Return the (X, Y) coordinate for the center point of the cell that contains the specified text.  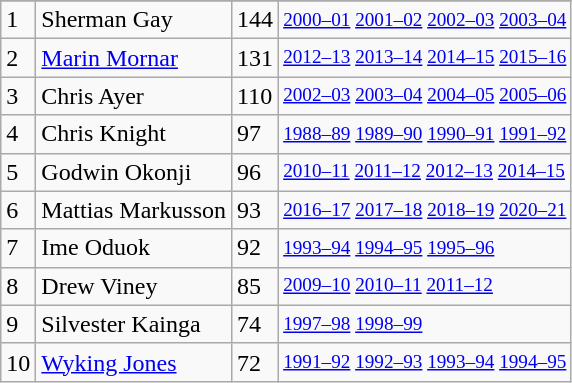
74 (256, 324)
2002–03 2003–04 2004–05 2005–06 (425, 96)
Godwin Okonji (134, 172)
144 (256, 20)
96 (256, 172)
Drew Viney (134, 286)
97 (256, 134)
1 (18, 20)
131 (256, 58)
Wyking Jones (134, 362)
92 (256, 248)
9 (18, 324)
2 (18, 58)
1997–98 1998–99 (425, 324)
1988–89 1989–90 1990–91 1991–92 (425, 134)
2010–11 2011–12 2012–13 2014–15 (425, 172)
Chris Knight (134, 134)
Ime Oduok (134, 248)
7 (18, 248)
2000–01 2001–02 2002–03 2003–04 (425, 20)
Mattias Markusson (134, 210)
2016–17 2017–18 2018–19 2020–21 (425, 210)
3 (18, 96)
110 (256, 96)
Sherman Gay (134, 20)
Marin Mornar (134, 58)
8 (18, 286)
72 (256, 362)
2009–10 2010–11 2011–12 (425, 286)
Chris Ayer (134, 96)
4 (18, 134)
6 (18, 210)
5 (18, 172)
1991–92 1992–93 1993–94 1994–95 (425, 362)
93 (256, 210)
85 (256, 286)
10 (18, 362)
2012–13 2013–14 2014–15 2015–16 (425, 58)
1993–94 1994–95 1995–96 (425, 248)
Silvester Kainga (134, 324)
